Return [X, Y] of the center of cell containing provided text 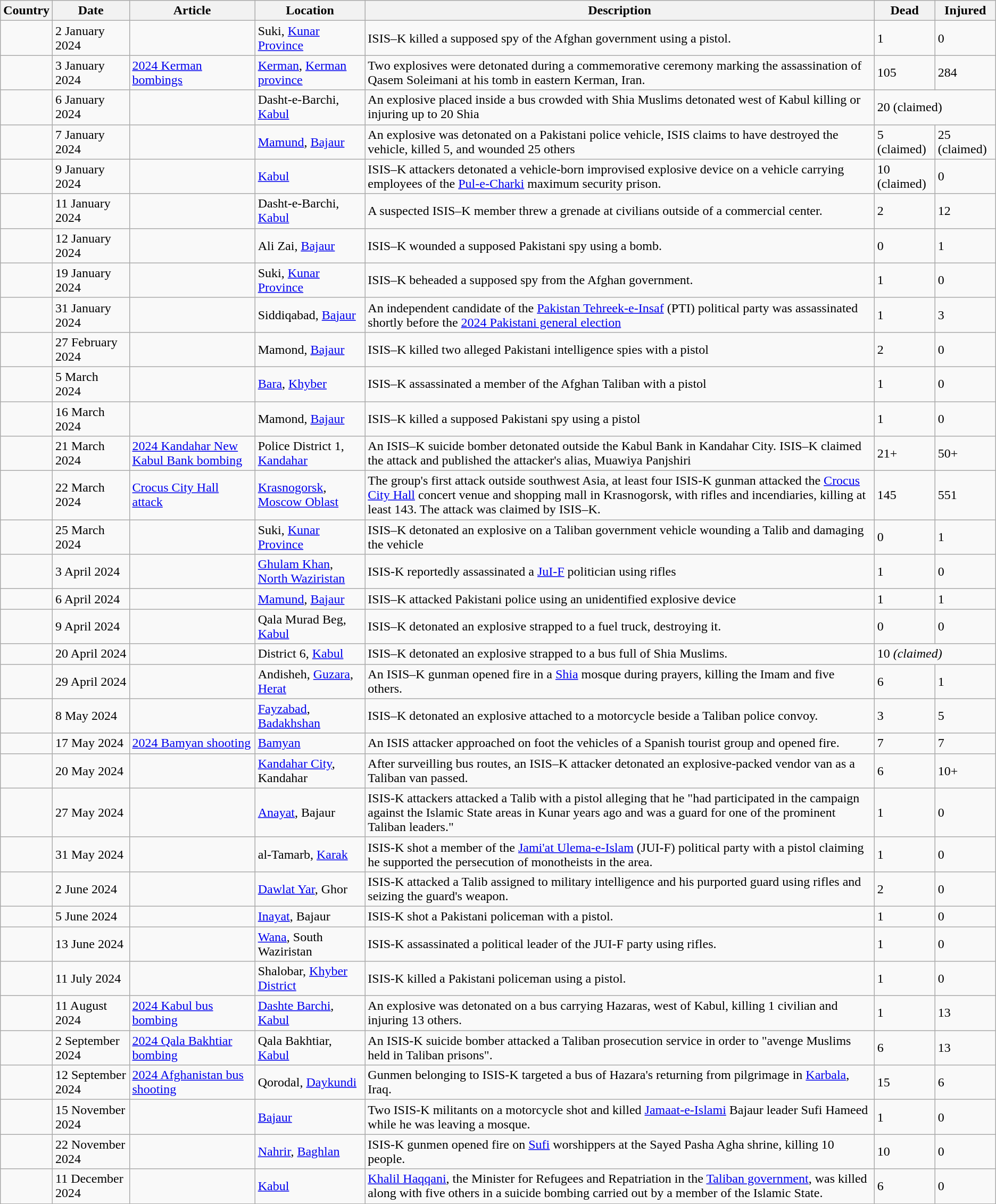
ISIS–K detonated an explosive strapped to a bus full of Shia Muslims. [619, 654]
Bamyan [310, 743]
ISIS–K detonated an explosive on a Taliban government vehicle wounding a Talib and damaging the vehicle [619, 537]
16 March 2024 [90, 418]
21+ [904, 453]
Police District 1, Kandahar [310, 453]
ISIS-K gunmen opened fire on Sufi worshippers at the Sayed Pasha Agha shrine, killing 10 people. [619, 1151]
10+ [965, 770]
Wana, South Waziristan [310, 944]
An ISIS–K gunman opened fire in a Shia mosque during prayers, killing the Imam and five others. [619, 681]
19 January 2024 [90, 280]
2024 Bamyan shooting [192, 743]
Qala Murad Beg, Kabul [310, 627]
6 April 2024 [90, 599]
Nahrir, Baghlan [310, 1151]
25 (claimed) [965, 142]
11 July 2024 [90, 979]
11 December 2024 [90, 1186]
Injured [965, 11]
3 April 2024 [90, 571]
8 May 2024 [90, 716]
Qala Bakhtiar, Kabul [310, 1048]
20 April 2024 [90, 654]
After surveilling bus routes, an ISIS–K attacker detonated an explosive-packed vendor van as a Taliban van passed. [619, 770]
21 March 2024 [90, 453]
Qorodal, Daykundi [310, 1082]
ISIS-K assassinated a political leader of the JUI-F party using rifles. [619, 944]
Krasnogorsk, Moscow Oblast [310, 495]
Siddiqabad, Bajaur [310, 315]
9 April 2024 [90, 627]
2 June 2024 [90, 889]
Location [310, 11]
ISIS–K killed two alleged Pakistani intelligence spies with a pistol [619, 349]
An independent candidate of the Pakistan Tehreek-e-Insaf (PTI) political party was assassinated shortly before the 2024 Pakistani general election [619, 315]
Andisheh, Guzara, Herat [310, 681]
2024 Qala Bakhtiar bombing [192, 1048]
ISIS–K detonated an explosive attached to a motorcycle beside a Taliban police convoy. [619, 716]
105 [904, 72]
284 [965, 72]
ISIS–K killed a supposed spy of the Afghan government using a pistol. [619, 38]
10 [904, 1151]
31 May 2024 [90, 854]
Description [619, 11]
ISIS-K attacked a Talib assigned to military intelligence and his purported guard using rifles and seizing the guard's weapon. [619, 889]
11 January 2024 [90, 211]
An explosive was detonated on a bus carrying Hazaras, west of Kabul, killing 1 civilian and injuring 13 others. [619, 1013]
5 June 2024 [90, 916]
Dashte Barchi, Kabul [310, 1013]
al-Tamarb, Karak [310, 854]
15 [904, 1082]
11 August 2024 [90, 1013]
Inayat, Bajaur [310, 916]
2024 Kerman bombings [192, 72]
17 May 2024 [90, 743]
50+ [965, 453]
25 March 2024 [90, 537]
ISIS–K wounded a supposed Pakistani spy using a bomb. [619, 246]
Anayat, Bajaur [310, 812]
Crocus City Hall attack [192, 495]
District 6, Kabul [310, 654]
An ISIS attacker approached on foot the vehicles of a Spanish tourist group and opened fire. [619, 743]
ISIS–K beheaded a supposed spy from the Afghan government. [619, 280]
13 June 2024 [90, 944]
ISIS–K attacked Pakistani police using an unidentified explosive device [619, 599]
12 [965, 211]
A suspected ISIS–K member threw a grenade at civilians outside of a commercial center. [619, 211]
An explosive was detonated on a Pakistani police vehicle, ISIS claims to have destroyed the vehicle, killed 5, and wounded 25 others [619, 142]
6 January 2024 [90, 107]
Kerman, Kerman province [310, 72]
2 September 2024 [90, 1048]
Gunmen belonging to ISIS-K targeted a bus of Hazara's returning from pilgrimage in Karbala, Iraq. [619, 1082]
Ghulam Khan, North Waziristan [310, 571]
Ali Zai, Bajaur [310, 246]
12 January 2024 [90, 246]
29 April 2024 [90, 681]
22 March 2024 [90, 495]
ISIS–K assassinated a member of the Afghan Taliban with a pistol [619, 384]
Kandahar City, Kandahar [310, 770]
Country [27, 11]
ISIS–K detonated an explosive strapped to a fuel truck, destroying it. [619, 627]
5 (claimed) [904, 142]
3 January 2024 [90, 72]
Fayzabad, Badakhshan [310, 716]
Bajaur [310, 1117]
551 [965, 495]
ISIS-K reportedly assassinated a JuI-F politician using rifles [619, 571]
15 November 2024 [90, 1117]
ISIS–K attackers detonated a vehicle-born improvised explosive device on a vehicle carrying employees of the Pul-e-Charki maximum security prison. [619, 177]
Article [192, 11]
27 February 2024 [90, 349]
ISIS-K killed a Pakistani policeman using a pistol. [619, 979]
ISIS-K shot a Pakistani policeman with a pistol. [619, 916]
20 (claimed) [935, 107]
Two explosives were detonated during a commemorative ceremony marking the assassination of Qasem Soleimani at his tomb in eastern Kerman, Iran. [619, 72]
Date [90, 11]
2024 Kandahar New Kabul Bank bombing [192, 453]
20 May 2024 [90, 770]
5 March 2024 [90, 384]
7 January 2024 [90, 142]
An explosive placed inside a bus crowded with Shia Muslims detonated west of Kabul killing or injuring up to 20 Shia [619, 107]
5 [965, 716]
2 January 2024 [90, 38]
Shalobar, Khyber District [310, 979]
Bara, Khyber [310, 384]
An ISIS-K suicide bomber attacked a Taliban prosecution service in order to "avenge Muslims held in Taliban prisons". [619, 1048]
145 [904, 495]
Dawlat Yar, Ghor [310, 889]
9 January 2024 [90, 177]
12 September 2024 [90, 1082]
Dead [904, 11]
2024 Kabul bus bombing [192, 1013]
Two ISIS-K militants on a motorcycle shot and killed Jamaat-e-Islami Bajaur leader Sufi Hameed while he was leaving a mosque. [619, 1117]
27 May 2024 [90, 812]
22 November 2024 [90, 1151]
31 January 2024 [90, 315]
2024 Afghanistan bus shooting [192, 1082]
ISIS–K killed a supposed Pakistani spy using a pistol [619, 418]
